Locate the cell with the specified text and output its (X, Y) center coordinate. 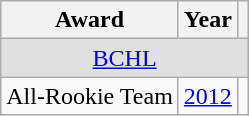
All-Rookie Team (90, 96)
BCHL (125, 58)
Year (208, 20)
2012 (208, 96)
Award (90, 20)
